Determine the [x, y] coordinate at the center of the cell enclosing the given text.  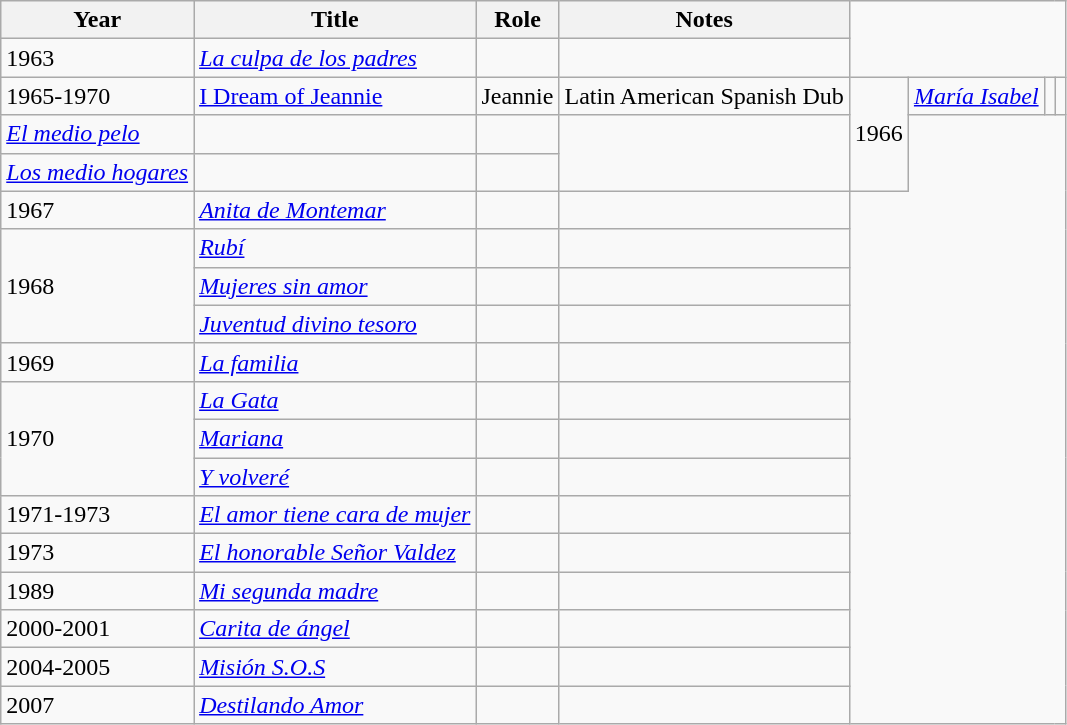
1970 [98, 438]
Mariana [335, 438]
Y volveré [335, 477]
2000-2001 [98, 629]
Anita de Montemar [335, 210]
Jeannie [518, 96]
Latin American Spanish Dub [704, 96]
Los medio hogares [98, 172]
Rubí [335, 248]
María Isabel [976, 96]
La culpa de los padres [335, 58]
1989 [98, 591]
Carita de ángel [335, 629]
Juventud divino tesoro [335, 324]
Notes [704, 20]
2007 [98, 705]
El medio pelo [98, 134]
1963 [98, 58]
El honorable Señor Valdez [335, 553]
La Gata [335, 400]
1971-1973 [98, 515]
1968 [98, 286]
Role [518, 20]
Mi segunda madre [335, 591]
2004-2005 [98, 667]
1973 [98, 553]
La familia [335, 362]
Mujeres sin amor [335, 286]
Year [98, 20]
1967 [98, 210]
El amor tiene cara de mujer [335, 515]
1965-1970 [98, 96]
Title [335, 20]
Destilando Amor [335, 705]
Misión S.O.S [335, 667]
I Dream of Jeannie [335, 96]
1966 [878, 134]
1969 [98, 362]
